Search for the cell housing the specified text and yield its (X, Y) center coordinate. 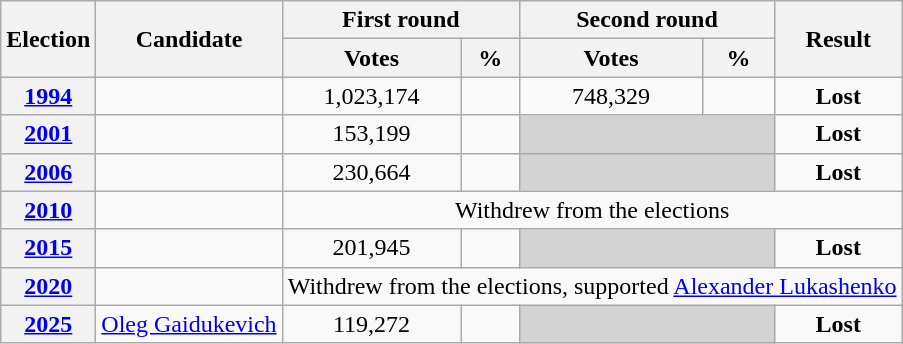
748,329 (612, 96)
2015 (48, 248)
119,272 (372, 324)
201,945 (372, 248)
2010 (48, 210)
Oleg Gaidukevich (189, 324)
First round (400, 20)
2020 (48, 286)
Result (838, 39)
Candidate (189, 39)
1994 (48, 96)
2006 (48, 172)
Withdrew from the elections (592, 210)
2001 (48, 134)
Withdrew from the elections, supported Alexander Lukashenko (592, 286)
Second round (648, 20)
Election (48, 39)
1,023,174 (372, 96)
2025 (48, 324)
153,199 (372, 134)
230,664 (372, 172)
